Pinpoint the cell where the given text exists, returning its (X, Y) midpoint coordinate. 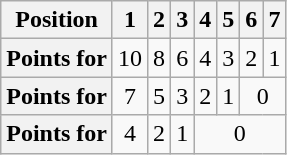
Position (57, 20)
10 (130, 58)
8 (160, 58)
